Search for the cell housing the specified text and yield its [x, y] center coordinate. 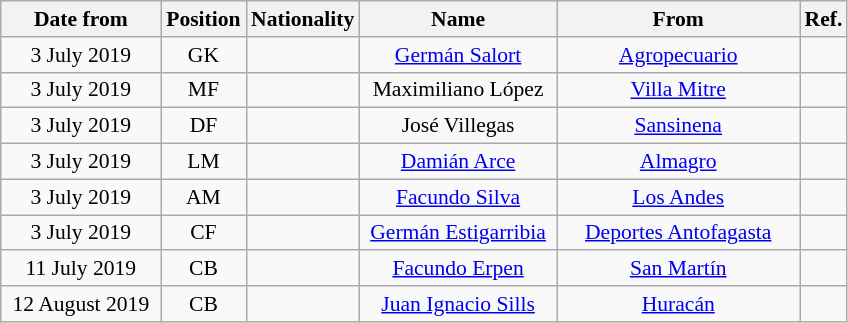
Ref. [824, 19]
Facundo Silva [458, 197]
Villa Mitre [678, 90]
José Villegas [458, 126]
MF [204, 90]
From [678, 19]
GK [204, 55]
Juan Ignacio Sills [458, 304]
12 August 2019 [81, 304]
Agropecuario [678, 55]
Huracán [678, 304]
DF [204, 126]
Name [458, 19]
AM [204, 197]
Nationality [302, 19]
San Martín [678, 269]
Facundo Erpen [458, 269]
CF [204, 233]
Deportes Antofagasta [678, 233]
Date from [81, 19]
Position [204, 19]
Maximiliano López [458, 90]
Damián Arce [458, 162]
Germán Salort [458, 55]
11 July 2019 [81, 269]
LM [204, 162]
Almagro [678, 162]
Sansinena [678, 126]
Los Andes [678, 197]
Germán Estigarribia [458, 233]
